Find where the given text appears and provide that cell's center as (x, y) coordinate. 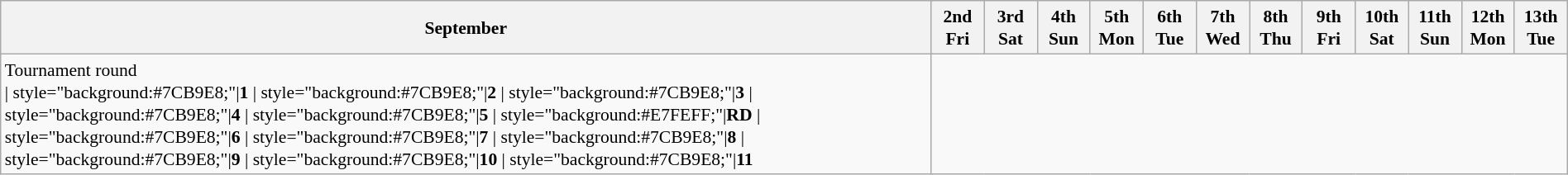
12thMon (1488, 27)
September (466, 27)
8thThu (1275, 27)
9thFri (1329, 27)
11thSun (1435, 27)
7thWed (1222, 27)
10thSat (1382, 27)
3rdSat (1011, 27)
13thTue (1541, 27)
5thMon (1116, 27)
4thSun (1064, 27)
6thTue (1169, 27)
2ndFri (958, 27)
